Output the (x, y) coordinate of the center of the cell containing the given text.  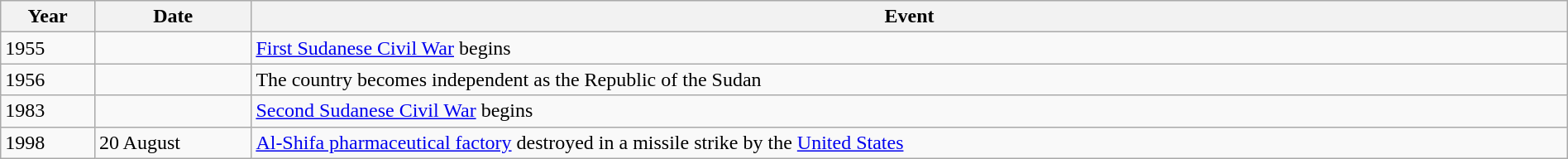
The country becomes independent as the Republic of the Sudan (910, 79)
20 August (172, 142)
1955 (48, 48)
Al-Shifa pharmaceutical factory destroyed in a missile strike by the United States (910, 142)
1983 (48, 111)
Event (910, 17)
Date (172, 17)
Year (48, 17)
First Sudanese Civil War begins (910, 48)
1956 (48, 79)
Second Sudanese Civil War begins (910, 111)
1998 (48, 142)
